Return [x, y] of the center of cell containing provided text 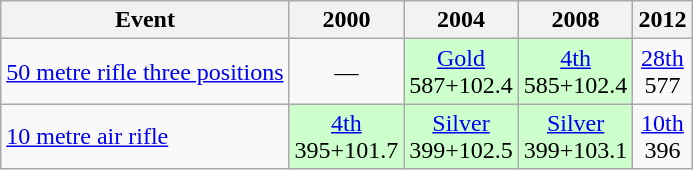
Gold587+102.4 [462, 72]
10th396 [662, 136]
Event [145, 20]
2008 [576, 20]
28th577 [662, 72]
10 metre air rifle [145, 136]
2012 [662, 20]
— [346, 72]
Silver399+102.5 [462, 136]
4th585+102.4 [576, 72]
2004 [462, 20]
50 metre rifle three positions [145, 72]
2000 [346, 20]
4th395+101.7 [346, 136]
Silver399+103.1 [576, 136]
